Locate the cell with the specified text and output its [x, y] center coordinate. 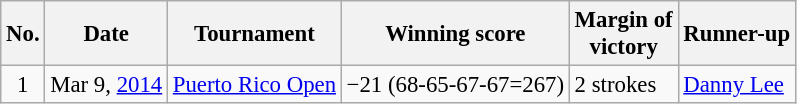
Danny Lee [736, 85]
Puerto Rico Open [254, 85]
Margin ofvictory [624, 34]
Winning score [455, 34]
2 strokes [624, 85]
Date [106, 34]
Mar 9, 2014 [106, 85]
1 [23, 85]
Runner-up [736, 34]
No. [23, 34]
−21 (68-65-67-67=267) [455, 85]
Tournament [254, 34]
